Find where the given text appears and provide that cell's center as (X, Y) coordinate. 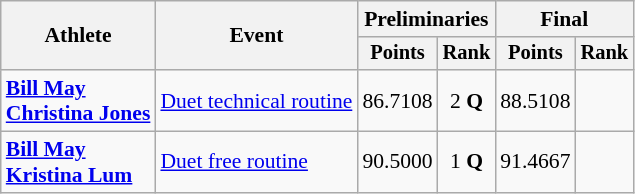
88.5108 (535, 100)
Duet free routine (256, 162)
90.5000 (397, 162)
1 Q (467, 162)
Final (564, 19)
Duet technical routine (256, 100)
Event (256, 36)
86.7108 (397, 100)
Preliminaries (426, 19)
2 Q (467, 100)
91.4667 (535, 162)
Bill MayChristina Jones (78, 100)
Athlete (78, 36)
Bill MayKristina Lum (78, 162)
